Locate the cell with the specified text and output its (x, y) center coordinate. 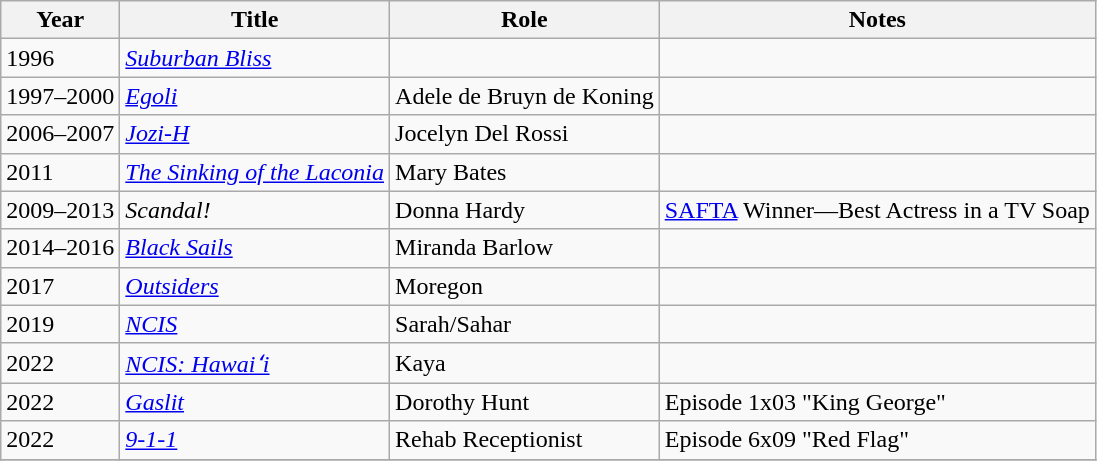
2019 (60, 324)
Gaslit (255, 402)
9-1-1 (255, 440)
Adele de Bruyn de Koning (525, 96)
Outsiders (255, 286)
Miranda Barlow (525, 248)
NCIS (255, 324)
Mary Bates (525, 172)
Black Sails (255, 248)
1996 (60, 58)
Episode 6x09 "Red Flag" (877, 440)
Title (255, 20)
SAFTA Winner—Best Actress in a TV Soap (877, 210)
The Sinking of the Laconia (255, 172)
Dorothy Hunt (525, 402)
Role (525, 20)
Suburban Bliss (255, 58)
Episode 1x03 "King George" (877, 402)
Rehab Receptionist (525, 440)
Donna Hardy (525, 210)
2006–2007 (60, 134)
NCIS: Hawaiʻi (255, 363)
Sarah/Sahar (525, 324)
Kaya (525, 363)
Notes (877, 20)
1997–2000 (60, 96)
Jocelyn Del Rossi (525, 134)
Year (60, 20)
Scandal! (255, 210)
Egoli (255, 96)
2014–2016 (60, 248)
2011 (60, 172)
Moregon (525, 286)
2009–2013 (60, 210)
Jozi-H (255, 134)
2017 (60, 286)
